Find where the given text appears and provide that cell's center as (X, Y) coordinate. 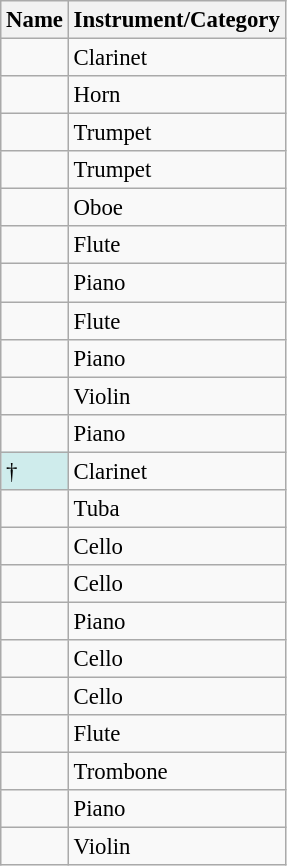
† (35, 471)
Oboe (176, 208)
Horn (176, 95)
Tuba (176, 509)
Name (35, 20)
Trombone (176, 772)
Instrument/Category (176, 20)
